Identify which cell holds the provided text, then report its [X, Y] central coordinate. 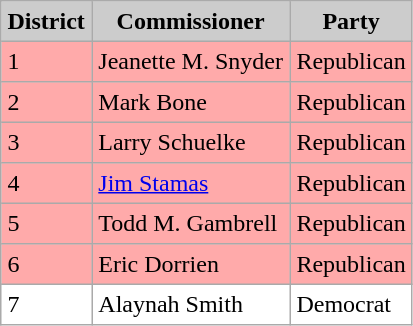
1 [46, 61]
Larry Schuelke [191, 142]
6 [46, 264]
District [46, 21]
Jeanette M. Snyder [191, 61]
Jim Stamas [191, 183]
Commissioner [191, 21]
Mark Bone [191, 102]
Eric Dorrien [191, 264]
Alaynah Smith [191, 304]
3 [46, 142]
7 [46, 304]
Democrat [352, 304]
5 [46, 223]
Party [352, 21]
Todd M. Gambrell [191, 223]
4 [46, 183]
2 [46, 102]
